Capture the cell that displays the provided text and extract its (x, y) central coordinate. 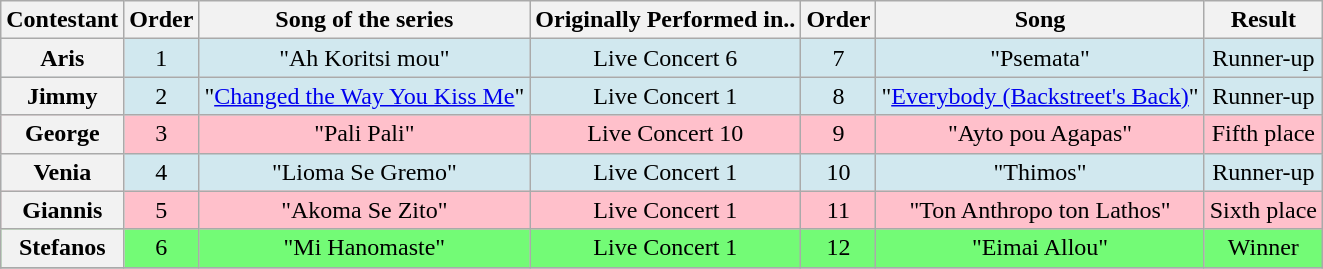
"Eimai Allou" (1040, 248)
Fifth place (1263, 134)
Contestant (62, 20)
Live Concert 6 (666, 58)
Live Concert 10 (666, 134)
Sixth place (1263, 210)
6 (162, 248)
Song of the series (364, 20)
10 (838, 172)
"Psemata" (1040, 58)
Aris (62, 58)
"Akoma Se Zito" (364, 210)
Song (1040, 20)
"Lioma Se Gremo" (364, 172)
Giannis (62, 210)
Venia (62, 172)
Result (1263, 20)
Jimmy (62, 96)
"Pali Pali" (364, 134)
"Changed the Way You Kiss Me" (364, 96)
3 (162, 134)
7 (838, 58)
12 (838, 248)
"Everybody (Backstreet's Back)" (1040, 96)
Stefanos (62, 248)
George (62, 134)
Winner (1263, 248)
"Mi Hanomaste" (364, 248)
"Ayto pou Agapas" (1040, 134)
4 (162, 172)
9 (838, 134)
8 (838, 96)
5 (162, 210)
1 (162, 58)
2 (162, 96)
"Ah Koritsi mou" (364, 58)
"Thimos" (1040, 172)
Originally Performed in.. (666, 20)
11 (838, 210)
"Ton Anthropo ton Lathos" (1040, 210)
